Find where the given text appears and provide that cell's center as [X, Y] coordinate. 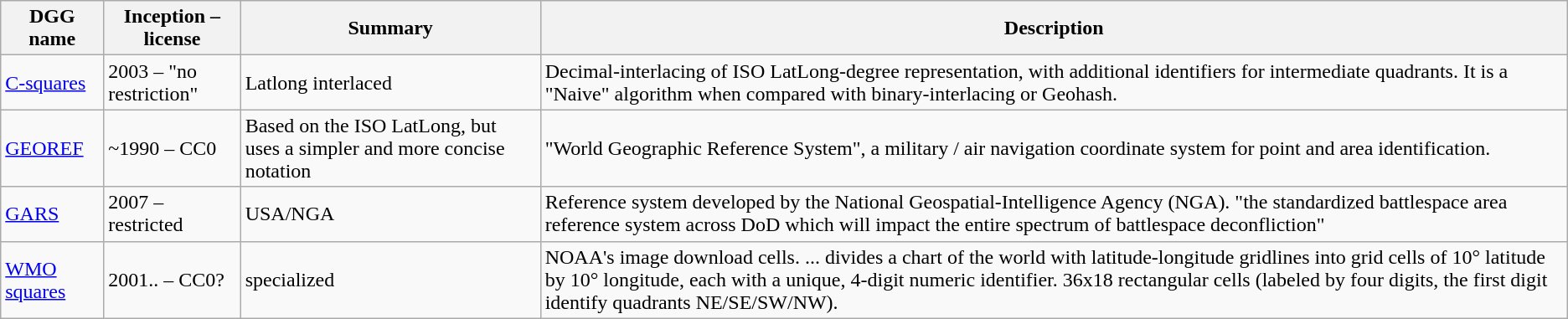
2007 – restricted [173, 214]
specialized [390, 280]
2003 – "no restriction" [173, 82]
"World Geographic Reference System", a military / air navigation coordinate system for point and area identification. [1054, 148]
GEOREF [52, 148]
2001.. – CC0? [173, 280]
USA/NGA [390, 214]
DGG name [52, 28]
GARS [52, 214]
Description [1054, 28]
Inception – license [173, 28]
C-squares [52, 82]
Summary [390, 28]
~1990 – CC0 [173, 148]
Based on the ISO LatLong, but uses a simpler and more concise notation [390, 148]
WMO squares [52, 280]
Latlong interlaced [390, 82]
